Capture the cell that displays the provided text and extract its [x, y] central coordinate. 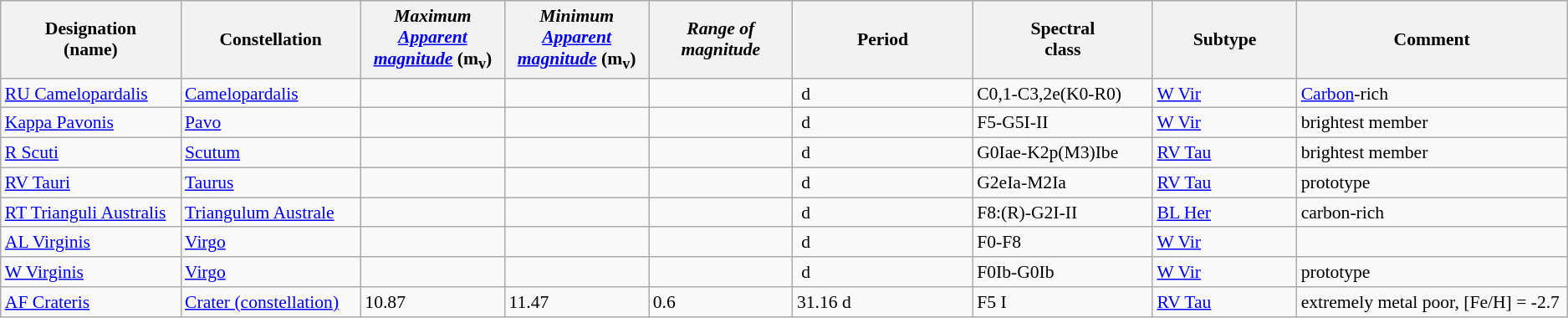
Comment [1432, 39]
G2eIa-M2Ia [1062, 182]
R Scuti [90, 153]
Kappa Pavonis [90, 123]
Maximum Apparent magnitude (mv) [432, 39]
Period [883, 39]
Designation(name) [90, 39]
Minimum Apparent magnitude (mv) [576, 39]
Crater (constellation) [271, 302]
Carbon-rich [1432, 94]
F5-G5I-II [1062, 123]
F0-F8 [1062, 243]
0.6 [721, 302]
F5 I [1062, 302]
Spectralclass [1062, 39]
W Virginis [90, 272]
F0Ib-G0Ib [1062, 272]
AL Virginis [90, 243]
G0Iae-K2p(M3)Ibe [1062, 153]
11.47 [576, 302]
BL Her [1224, 213]
carbon-rich [1432, 213]
Range of magnitude [721, 39]
Subtype [1224, 39]
AF Crateris [90, 302]
RV Tauri [90, 182]
Pavo [271, 123]
RU Camelopardalis [90, 94]
Taurus [271, 182]
F8:(R)-G2I-II [1062, 213]
RT Trianguli Australis [90, 213]
extremely metal poor, [Fe/H] = -2.7 [1432, 302]
C0,1-C3,2e(K0-R0) [1062, 94]
Triangulum Australe [271, 213]
Constellation [271, 39]
10.87 [432, 302]
31.16 d [883, 302]
Camelopardalis [271, 94]
Scutum [271, 153]
